Scan for the cell matching the given text and deliver its (x, y) coordinate at center. 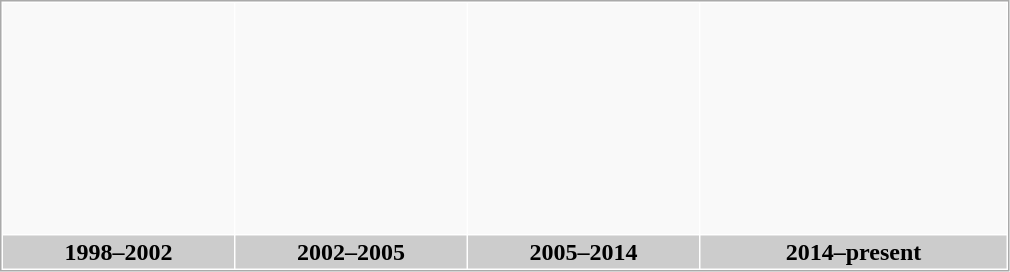
2002–2005 (352, 252)
1998–2002 (118, 252)
2005–2014 (584, 252)
2014–present (853, 252)
